Locate the cell with the specified text and output its (X, Y) center coordinate. 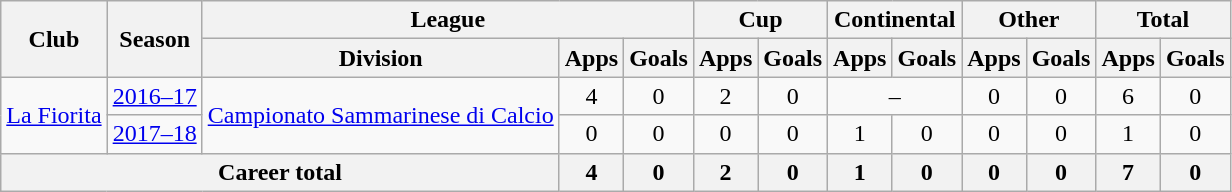
Division (380, 58)
Other (1029, 20)
6 (1128, 96)
2017–18 (154, 134)
Club (54, 39)
7 (1128, 172)
Cup (760, 20)
Career total (280, 172)
Total (1163, 20)
Continental (895, 20)
La Fiorita (54, 115)
Campionato Sammarinese di Calcio (380, 115)
– (895, 96)
2016–17 (154, 96)
League (448, 20)
Season (154, 39)
